Return (X, Y) of the center of cell containing provided text 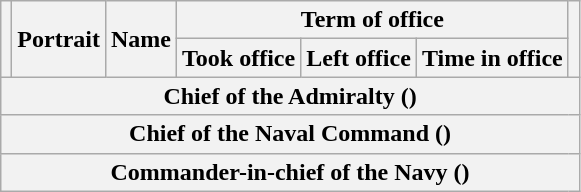
Left office (359, 58)
Portrait (59, 39)
Term of office (373, 20)
Name (140, 39)
Time in office (492, 58)
Commander-in-chief of the Navy () (290, 172)
Chief of the Admiralty () (290, 96)
Took office (239, 58)
Chief of the Naval Command () (290, 134)
